Return the [x, y] coordinate for the center point of the cell that contains the specified text.  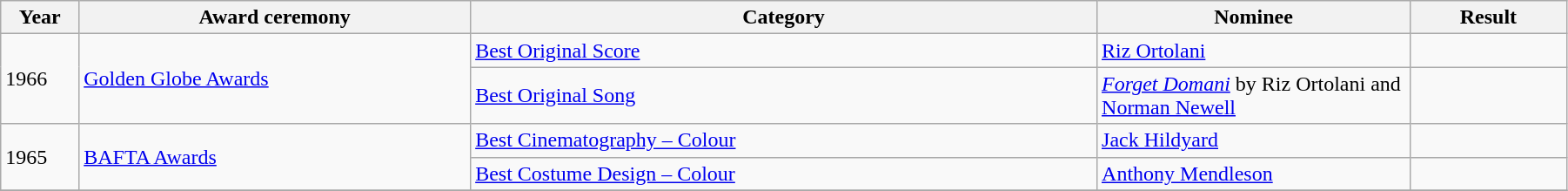
Forget Domani by Riz Ortolani and Norman Newell [1254, 96]
Golden Globe Awards [275, 78]
Category [784, 17]
Year [40, 17]
Riz Ortolani [1254, 51]
1966 [40, 78]
Jack Hildyard [1254, 140]
Nominee [1254, 17]
Result [1488, 17]
Best Original Song [784, 96]
Award ceremony [275, 17]
1965 [40, 157]
Best Costume Design – Colour [784, 174]
Best Original Score [784, 51]
Anthony Mendleson [1254, 174]
Best Cinematography – Colour [784, 140]
BAFTA Awards [275, 157]
